Pinpoint the cell where the given text exists, returning its [x, y] midpoint coordinate. 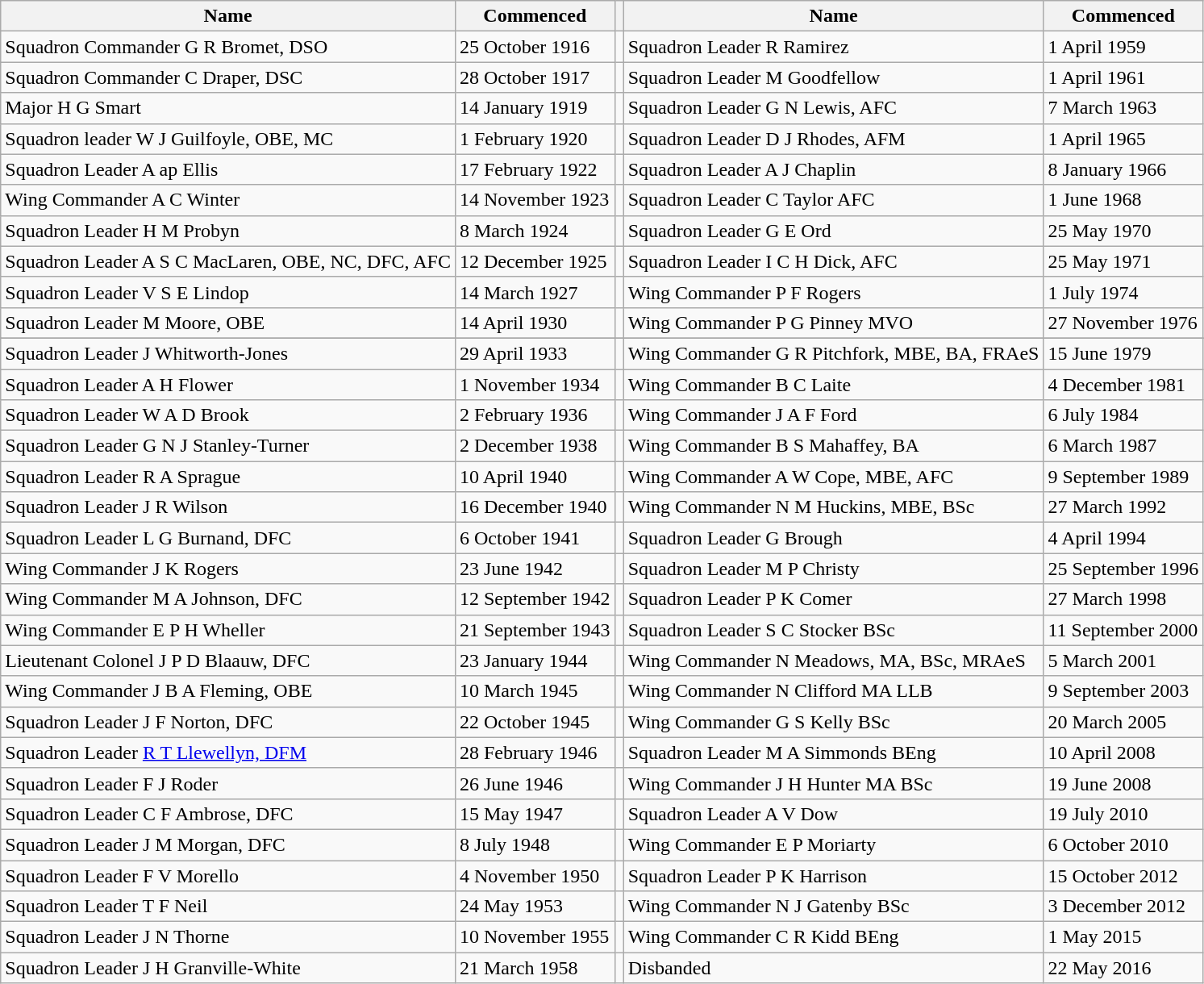
16 December 1940 [535, 507]
Wing Commander P F Rogers [834, 292]
Lieutenant Colonel J P D Blaauw, DFC [228, 661]
Squadron Leader F J Roder [228, 783]
Squadron Leader C F Ambrose, DFC [228, 814]
20 March 2005 [1123, 722]
6 July 1984 [1123, 415]
Squadron Leader D J Rhodes, AFM [834, 139]
Squadron Commander G R Bromet, DSO [228, 47]
6 October 2010 [1123, 844]
1 February 1920 [535, 139]
Wing Commander E P Moriarty [834, 844]
22 May 2016 [1123, 968]
21 September 1943 [535, 630]
6 March 1987 [1123, 446]
1 April 1961 [1123, 77]
Squadron Leader L G Burnand, DFC [228, 538]
Squadron Commander C Draper, DSC [228, 77]
Squadron Leader A ap Ellis [228, 169]
Wing Commander M A Johnson, DFC [228, 599]
19 July 2010 [1123, 814]
Squadron Leader A V Dow [834, 814]
1 May 2015 [1123, 937]
2 December 1938 [535, 446]
Wing Commander J K Rogers [228, 569]
25 September 1996 [1123, 569]
15 June 1979 [1123, 353]
15 October 2012 [1123, 875]
12 December 1925 [535, 261]
17 February 1922 [535, 169]
14 March 1927 [535, 292]
25 May 1970 [1123, 231]
Squadron leader W J Guilfoyle, OBE, MC [228, 139]
Squadron Leader G Brough [834, 538]
Wing Commander J B A Fleming, OBE [228, 691]
Squadron Leader P K Harrison [834, 875]
19 June 2008 [1123, 783]
Squadron Leader T F Neil [228, 907]
4 December 1981 [1123, 385]
1 June 1968 [1123, 200]
27 March 1992 [1123, 507]
Wing Commander A C Winter [228, 200]
Squadron Leader H M Probyn [228, 231]
Squadron Leader R T Llewellyn, DFM [228, 753]
1 November 1934 [535, 385]
Squadron Leader A S C MacLaren, OBE, NC, DFC, AFC [228, 261]
Squadron Leader M Moore, OBE [228, 323]
Squadron Leader J R Wilson [228, 507]
4 April 1994 [1123, 538]
23 June 1942 [535, 569]
10 April 2008 [1123, 753]
29 April 1933 [535, 353]
7 March 1963 [1123, 108]
11 September 2000 [1123, 630]
1 April 1965 [1123, 139]
Squadron Leader R A Sprague [228, 477]
21 March 1958 [535, 968]
12 September 1942 [535, 599]
28 October 1917 [535, 77]
Squadron Leader M A Simmonds BEng [834, 753]
Wing Commander G S Kelly BSc [834, 722]
Squadron Leader J N Thorne [228, 937]
25 May 1971 [1123, 261]
Squadron Leader F V Morello [228, 875]
14 January 1919 [535, 108]
8 January 1966 [1123, 169]
10 March 1945 [535, 691]
Wing Commander E P H Wheller [228, 630]
Squadron Leader J M Morgan, DFC [228, 844]
Squadron Leader J F Norton, DFC [228, 722]
Squadron Leader G N Lewis, AFC [834, 108]
Wing Commander J A F Ford [834, 415]
25 October 1916 [535, 47]
24 May 1953 [535, 907]
27 March 1998 [1123, 599]
Squadron Leader S C Stocker BSc [834, 630]
14 April 1930 [535, 323]
Squadron Leader A H Flower [228, 385]
Wing Commander A W Cope, MBE, AFC [834, 477]
Wing Commander N M Huckins, MBE, BSc [834, 507]
Wing Commander J H Hunter MA BSc [834, 783]
1 April 1959 [1123, 47]
14 November 1923 [535, 200]
9 September 2003 [1123, 691]
Squadron Leader J Whitworth-Jones [228, 353]
Squadron Leader I C H Dick, AFC [834, 261]
23 January 1944 [535, 661]
Wing Commander G R Pitchfork, MBE, BA, FRAeS [834, 353]
15 May 1947 [535, 814]
2 February 1936 [535, 415]
Wing Commander N Meadows, MA, BSc, MRAeS [834, 661]
5 March 2001 [1123, 661]
9 September 1989 [1123, 477]
Squadron Leader V S E Lindop [228, 292]
Squadron Leader W A D Brook [228, 415]
Major H G Smart [228, 108]
Disbanded [834, 968]
Squadron Leader M P Christy [834, 569]
Squadron Leader J H Granville-White [228, 968]
10 April 1940 [535, 477]
8 July 1948 [535, 844]
Squadron Leader G E Ord [834, 231]
22 October 1945 [535, 722]
Squadron Leader A J Chaplin [834, 169]
28 February 1946 [535, 753]
Squadron Leader R Ramirez [834, 47]
4 November 1950 [535, 875]
27 November 1976 [1123, 323]
26 June 1946 [535, 783]
Squadron Leader G N J Stanley-Turner [228, 446]
Wing Commander N J Gatenby BSc [834, 907]
3 December 2012 [1123, 907]
6 October 1941 [535, 538]
10 November 1955 [535, 937]
Wing Commander C R Kidd BEng [834, 937]
Wing Commander P G Pinney MVO [834, 323]
Wing Commander B S Mahaffey, BA [834, 446]
Squadron Leader M Goodfellow [834, 77]
Wing Commander N Clifford MA LLB [834, 691]
Squadron Leader C Taylor AFC [834, 200]
Wing Commander B C Laite [834, 385]
8 March 1924 [535, 231]
Squadron Leader P K Comer [834, 599]
1 July 1974 [1123, 292]
